For the text-containing cell, return its midpoint in [x, y] coordinate format. 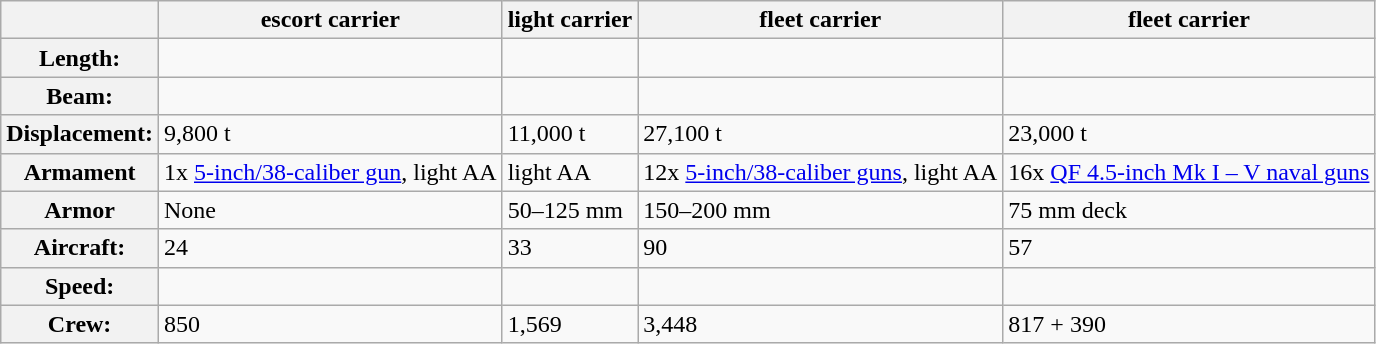
1,569 [570, 324]
Beam: [80, 96]
11,000 t [570, 134]
light carrier [570, 20]
1x 5-inch/38-caliber gun, light AA [330, 172]
33 [570, 248]
817 + 390 [1189, 324]
3,448 [820, 324]
850 [330, 324]
escort carrier [330, 20]
Armament [80, 172]
light AA [570, 172]
24 [330, 248]
27,100 t [820, 134]
Crew: [80, 324]
57 [1189, 248]
Armor [80, 210]
Aircraft: [80, 248]
16x QF 4.5-inch Mk I – V naval guns [1189, 172]
150–200 mm [820, 210]
90 [820, 248]
None [330, 210]
Speed: [80, 286]
50–125 mm [570, 210]
12x 5-inch/38-caliber guns, light AA [820, 172]
75 mm deck [1189, 210]
Length: [80, 58]
Displacement: [80, 134]
9,800 t [330, 134]
23,000 t [1189, 134]
